Extract the [x, y] coordinate from the center of the cell holding the provided text.  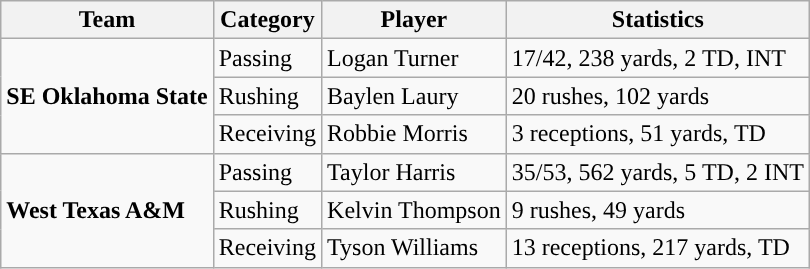
West Texas A&M [107, 210]
17/42, 238 yards, 2 TD, INT [658, 58]
Baylen Laury [414, 96]
Kelvin Thompson [414, 210]
Category [267, 20]
9 rushes, 49 yards [658, 210]
13 receptions, 217 yards, TD [658, 248]
Statistics [658, 20]
Player [414, 20]
Taylor Harris [414, 172]
Logan Turner [414, 58]
SE Oklahoma State [107, 96]
35/53, 562 yards, 5 TD, 2 INT [658, 172]
Robbie Morris [414, 134]
Tyson Williams [414, 248]
20 rushes, 102 yards [658, 96]
3 receptions, 51 yards, TD [658, 134]
Team [107, 20]
